Identify which cell holds the provided text, then report its (X, Y) central coordinate. 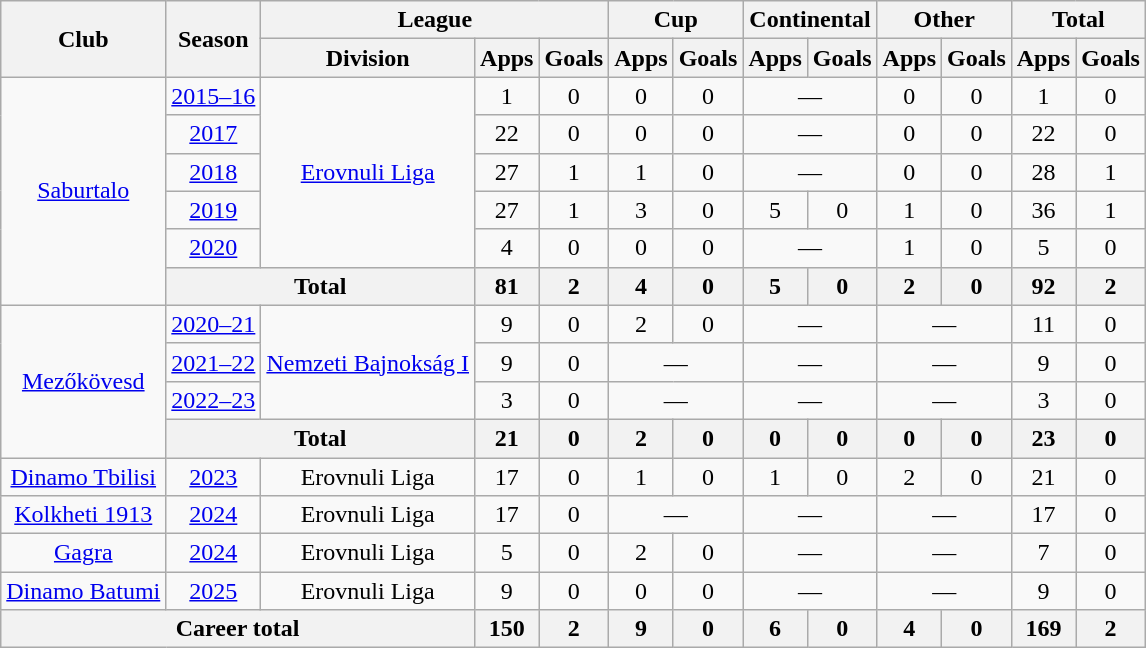
2017 (214, 134)
11 (1043, 324)
2021–22 (214, 362)
28 (1043, 172)
2018 (214, 172)
League (435, 20)
2023 (214, 477)
6 (775, 629)
Career total (238, 629)
169 (1043, 629)
Nemzeti Bajnokság I (368, 362)
2025 (214, 591)
2022–23 (214, 400)
Cup (676, 20)
23 (1043, 438)
36 (1043, 210)
Mezőkövesd (84, 381)
150 (507, 629)
Dinamo Tbilisi (84, 477)
7 (1043, 553)
92 (1043, 286)
2020 (214, 248)
Club (84, 39)
Continental (810, 20)
Season (214, 39)
Gagra (84, 553)
Saburtalo (84, 191)
2015–16 (214, 96)
2020–21 (214, 324)
81 (507, 286)
Dinamo Batumi (84, 591)
Division (368, 58)
Other (944, 20)
2019 (214, 210)
Kolkheti 1913 (84, 515)
